Detect which cell encompasses the target text, then output its (X, Y) center coordinate. 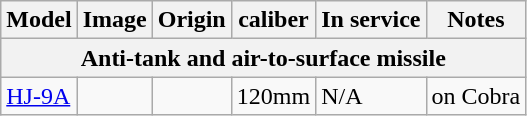
Model (39, 20)
120mm (273, 96)
HJ-9A (39, 96)
on Cobra (476, 96)
caliber (273, 20)
Image (114, 20)
Origin (192, 20)
Notes (476, 20)
N/A (371, 96)
Anti-tank and air-to-surface missile (264, 58)
In service (371, 20)
